Extract the (x, y) coordinate from the center of the cell holding the provided text.  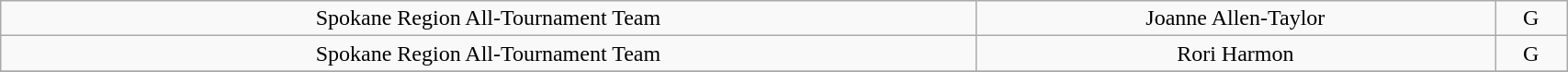
Rori Harmon (1235, 54)
Joanne Allen-Taylor (1235, 18)
